Identify which cell holds the provided text, then report its [x, y] central coordinate. 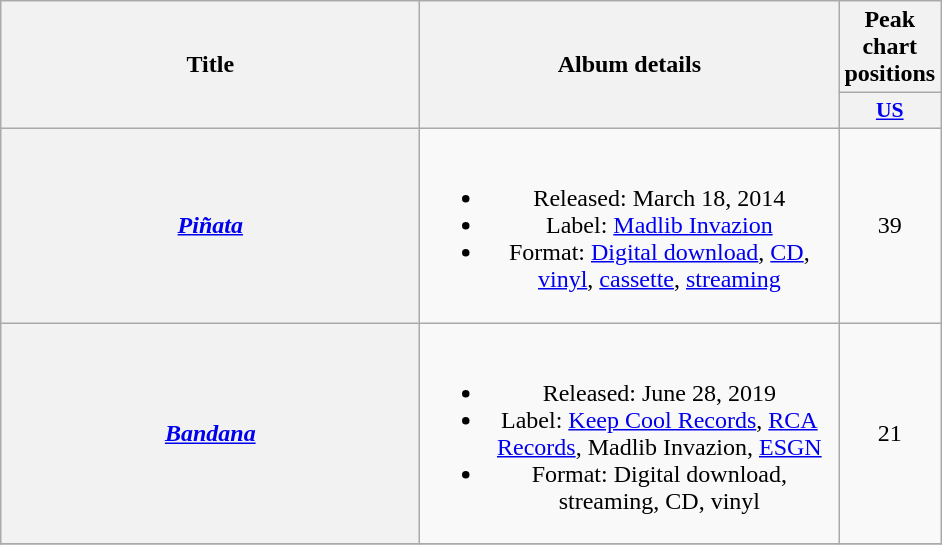
US [890, 111]
39 [890, 225]
Album details [630, 65]
Piñata [210, 225]
Bandana [210, 432]
Released: March 18, 2014Label: Madlib InvazionFormat: Digital download, CD, vinyl, cassette, streaming [630, 225]
21 [890, 432]
Title [210, 65]
Peak chart positions [890, 47]
Released: June 28, 2019Label: Keep Cool Records, RCA Records, Madlib Invazion, ESGNFormat: Digital download, streaming, CD, vinyl [630, 432]
